From the cell containing the given text, extract its center point as [X, Y] coordinate. 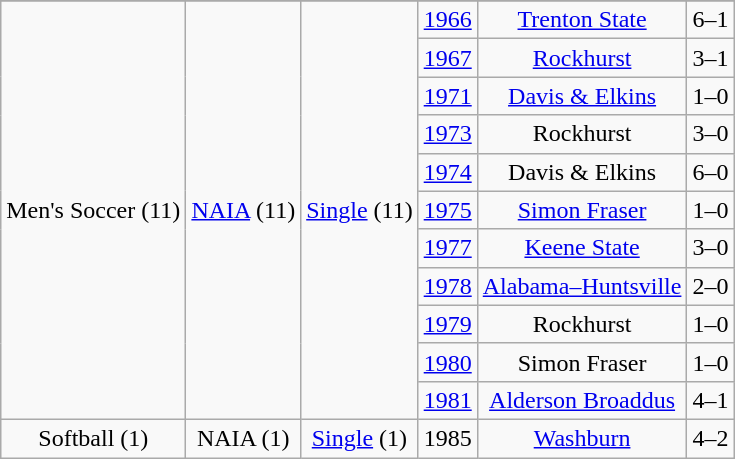
1971 [448, 96]
1977 [448, 248]
6–0 [710, 172]
Single (1) [360, 438]
Alabama–Huntsville [582, 286]
2–0 [710, 286]
Single (11) [360, 210]
1975 [448, 210]
1978 [448, 286]
Washburn [582, 438]
1980 [448, 362]
1985 [448, 438]
Keene State [582, 248]
1973 [448, 134]
1979 [448, 324]
3–1 [710, 58]
Softball (1) [94, 438]
Alderson Broaddus [582, 400]
1967 [448, 58]
4–2 [710, 438]
4–1 [710, 400]
1974 [448, 172]
Trenton State [582, 20]
6–1 [710, 20]
1981 [448, 400]
1966 [448, 20]
NAIA (1) [244, 438]
NAIA (11) [244, 210]
Men's Soccer (11) [94, 210]
